Return (X, Y) of the center of cell containing provided text 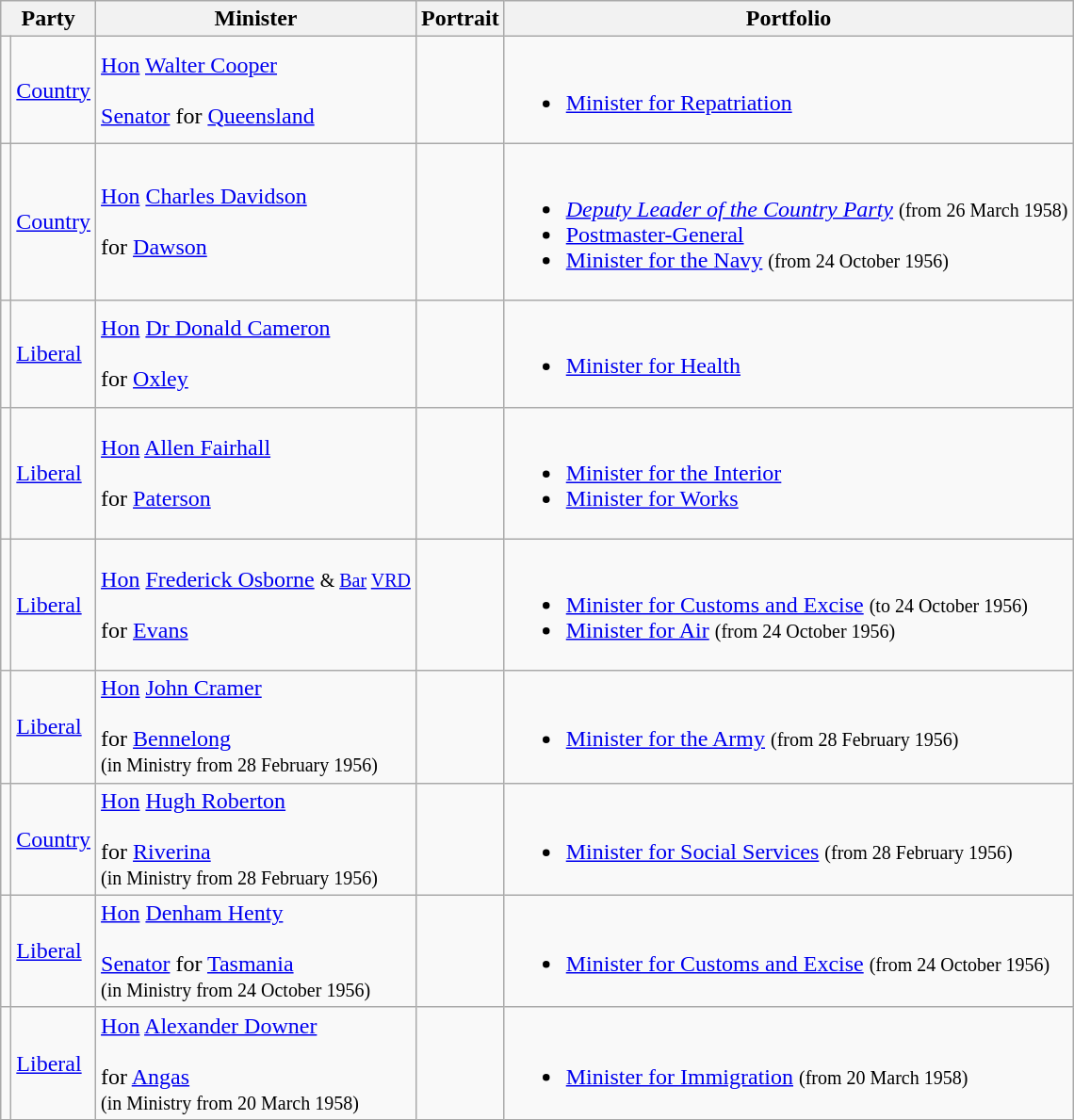
Hon Dr Donald Cameron for Oxley (256, 354)
Portfolio (789, 19)
Minister for Health (789, 354)
Minister for Social Services (from 28 February 1956) (789, 838)
Minister for Customs and Excise (from 24 October 1956) (789, 951)
Hon Frederick Osborne & Bar VRD for Evans (256, 605)
Minister for the InteriorMinister for Works (789, 473)
Minister (256, 19)
Hon Walter Cooper Senator for Queensland (256, 90)
Deputy Leader of the Country Party (from 26 March 1958)Postmaster-GeneralMinister for the Navy (from 24 October 1956) (789, 222)
Minister for Immigration (from 20 March 1958) (789, 1063)
Hon John Cramer for Bennelong (in Ministry from 28 February 1956) (256, 727)
Hon Alexander Downer for Angas (in Ministry from 20 March 1958) (256, 1063)
Minister for Customs and Excise (to 24 October 1956)Minister for Air (from 24 October 1956) (789, 605)
Hon Hugh Roberton for Riverina (in Ministry from 28 February 1956) (256, 838)
Hon Allen Fairhall for Paterson (256, 473)
Minister for Repatriation (789, 90)
Portrait (461, 19)
Hon Denham Henty Senator for Tasmania (in Ministry from 24 October 1956) (256, 951)
Hon Charles Davidson for Dawson (256, 222)
Minister for the Army (from 28 February 1956) (789, 727)
Party (49, 19)
